Locate the cell with the specified text and output its (X, Y) center coordinate. 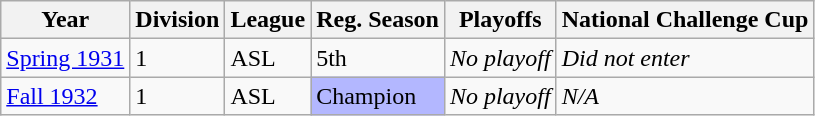
Spring 1931 (66, 58)
Division (178, 20)
Playoffs (500, 20)
Champion (378, 96)
N/A (685, 96)
National Challenge Cup (685, 20)
Fall 1932 (66, 96)
League (268, 20)
Did not enter (685, 58)
5th (378, 58)
Year (66, 20)
Reg. Season (378, 20)
